Return the (X, Y) coordinate for the center point of the cell that contains the specified text.  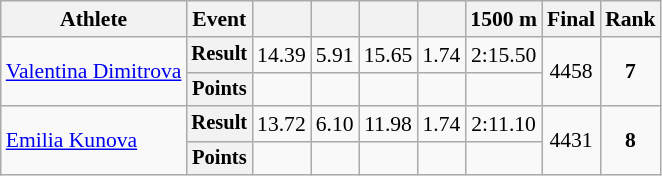
Athlete (94, 19)
4431 (571, 140)
7 (630, 72)
Event (220, 19)
2:15.50 (504, 55)
1500 m (504, 19)
5.91 (335, 55)
15.65 (388, 55)
4458 (571, 72)
2:11.10 (504, 124)
6.10 (335, 124)
11.98 (388, 124)
Final (571, 19)
Emilia Kunova (94, 140)
Valentina Dimitrova (94, 72)
14.39 (282, 55)
13.72 (282, 124)
8 (630, 140)
Rank (630, 19)
